Detect which cell encompasses the target text, then output its [X, Y] center coordinate. 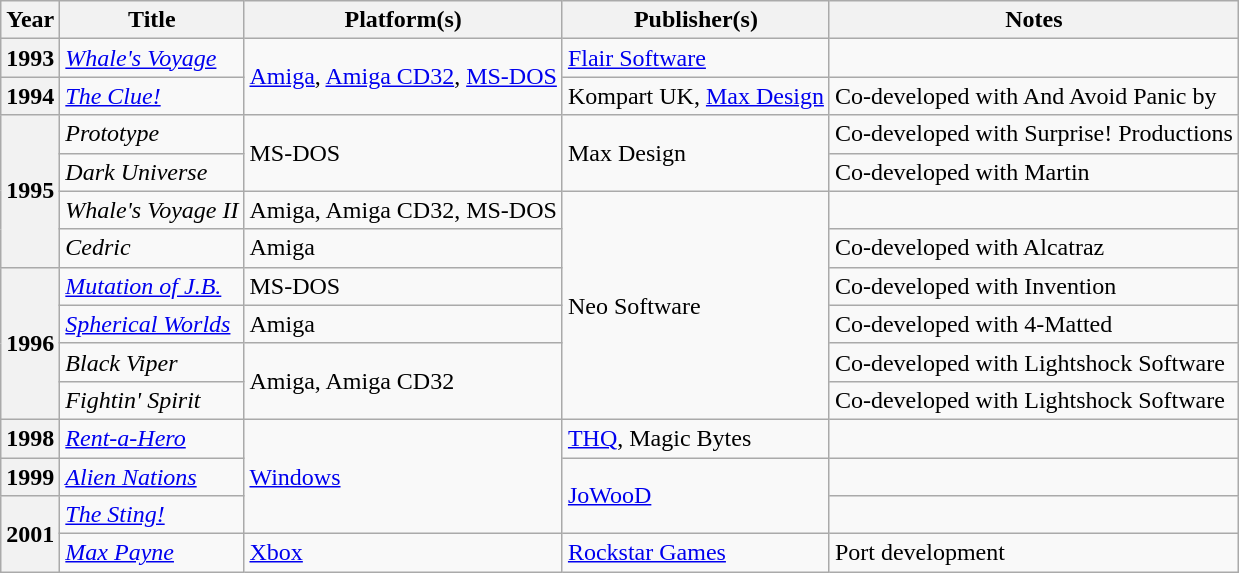
Whale's Voyage [152, 58]
Spherical Worlds [152, 324]
1999 [30, 477]
Co-developed with And Avoid Panic by [1034, 96]
Rent-a-Hero [152, 438]
Windows [403, 476]
Alien Nations [152, 477]
Rockstar Games [696, 553]
Neo Software [696, 305]
Black Viper [152, 362]
Max Design [696, 153]
1993 [30, 58]
JoWooD [696, 496]
2001 [30, 534]
The Sting! [152, 515]
Cedric [152, 248]
Platform(s) [403, 20]
Notes [1034, 20]
1995 [30, 191]
Co-developed with 4-Matted [1034, 324]
THQ, Magic Bytes [696, 438]
Year [30, 20]
Dark Universe [152, 172]
Prototype [152, 134]
Port development [1034, 553]
Co-developed with Alcatraz [1034, 248]
1996 [30, 343]
Flair Software [696, 58]
Mutation of J.B. [152, 286]
Publisher(s) [696, 20]
Kompart UK, Max Design [696, 96]
Whale's Voyage II [152, 210]
Title [152, 20]
Fightin' Spirit [152, 400]
Amiga, Amiga CD32 [403, 381]
Co-developed with Invention [1034, 286]
Co-developed with Martin [1034, 172]
Xbox [403, 553]
1998 [30, 438]
The Clue! [152, 96]
Max Payne [152, 553]
1994 [30, 96]
Co-developed with Surprise! Productions [1034, 134]
